Find where the given text appears and provide that cell's center as (X, Y) coordinate. 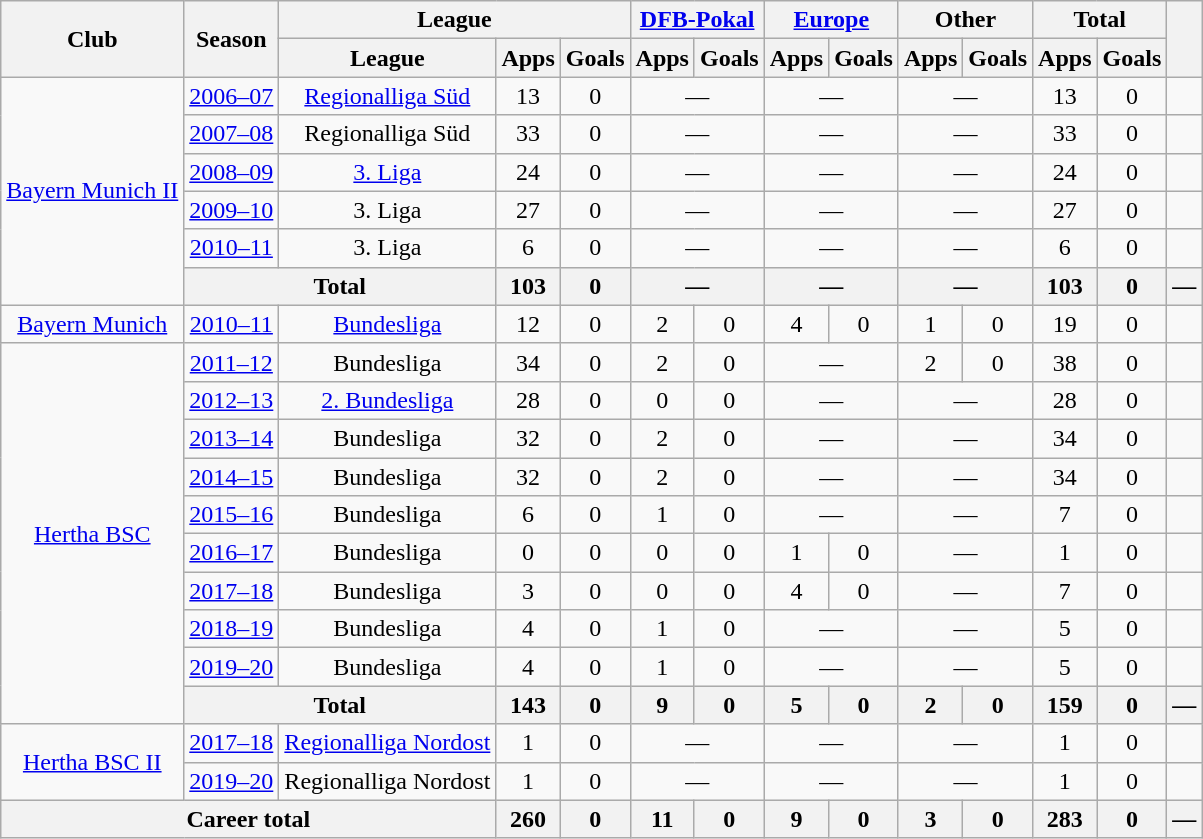
2013–14 (232, 438)
2. Bundesliga (388, 400)
Hertha BSC II (92, 762)
2008–09 (232, 172)
12 (528, 324)
Club (92, 39)
2014–15 (232, 477)
2007–08 (232, 134)
Bayern Munich (92, 324)
159 (1065, 705)
2012–13 (232, 400)
2018–19 (232, 629)
Hertha BSC (92, 534)
11 (662, 819)
260 (528, 819)
Career total (248, 819)
143 (528, 705)
Season (232, 39)
2016–17 (232, 553)
38 (1065, 362)
2011–12 (232, 362)
Europe (831, 20)
19 (1065, 324)
Other (965, 20)
Bayern Munich II (92, 191)
2006–07 (232, 96)
DFB-Pokal (697, 20)
2015–16 (232, 515)
283 (1065, 819)
2009–10 (232, 210)
